For the text-containing cell, return its midpoint in [x, y] coordinate format. 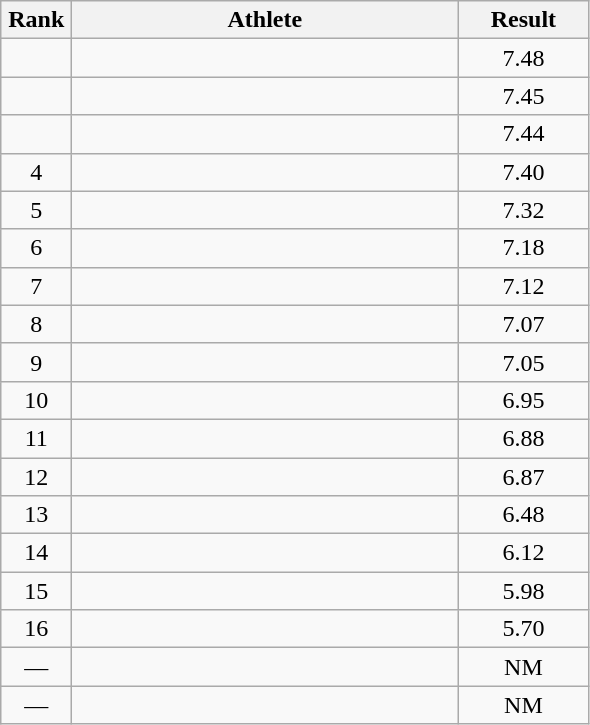
6 [36, 248]
14 [36, 553]
6.12 [524, 553]
7.45 [524, 96]
13 [36, 515]
7.07 [524, 324]
9 [36, 362]
7.48 [524, 58]
6.87 [524, 477]
15 [36, 591]
7.05 [524, 362]
7.18 [524, 248]
4 [36, 172]
7.32 [524, 210]
7 [36, 286]
7.44 [524, 134]
5.70 [524, 629]
16 [36, 629]
5.98 [524, 591]
Rank [36, 20]
10 [36, 400]
7.40 [524, 172]
7.12 [524, 286]
8 [36, 324]
Result [524, 20]
Athlete [265, 20]
11 [36, 438]
6.95 [524, 400]
6.48 [524, 515]
6.88 [524, 438]
12 [36, 477]
5 [36, 210]
